Output the (X, Y) coordinate of the center of the cell containing the given text.  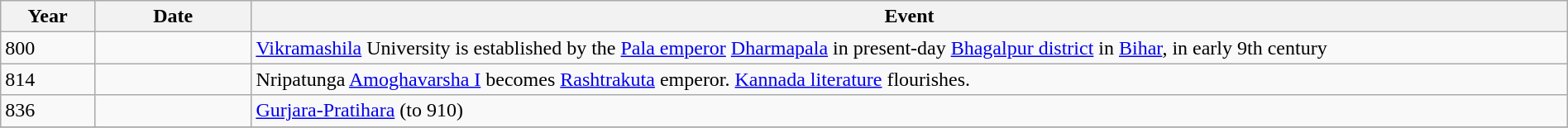
Year (48, 17)
800 (48, 48)
Event (910, 17)
Vikramashila University is established by the Pala emperor Dharmapala in present-day Bhagalpur district in Bihar, in early 9th century (910, 48)
Nripatunga Amoghavarsha I becomes Rashtrakuta emperor. Kannada literature flourishes. (910, 79)
836 (48, 111)
Date (172, 17)
Gurjara-Pratihara (to 910) (910, 111)
814 (48, 79)
